Provide the (X, Y) coordinate of the cell's center where the given text is located.  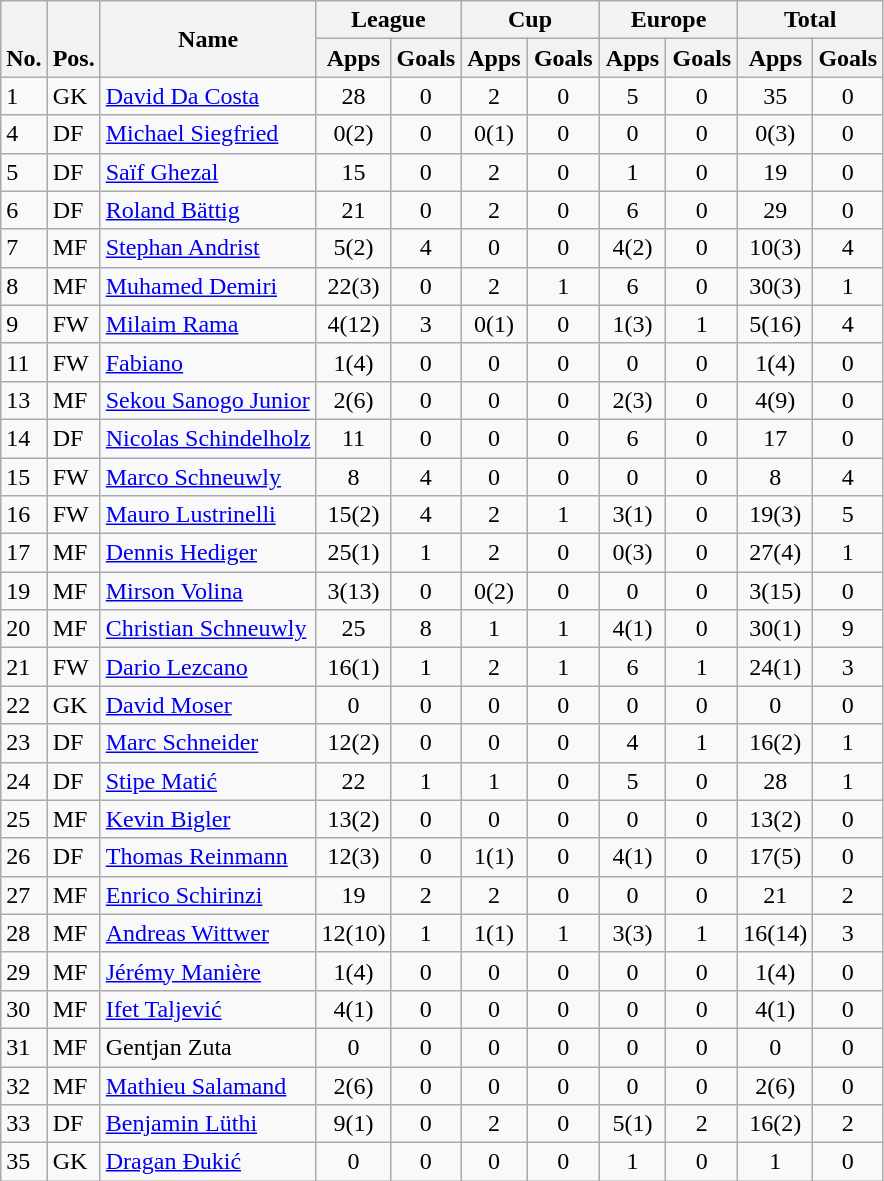
Thomas Reinmann (208, 857)
16(14) (776, 933)
23 (24, 743)
24 (24, 781)
7 (24, 248)
Total (810, 20)
Andreas Wittwer (208, 933)
5(16) (776, 324)
Pos. (74, 39)
5(2) (354, 248)
13 (24, 400)
Roland Bättig (208, 210)
3(15) (776, 591)
16 (24, 515)
12(3) (354, 857)
16(1) (354, 667)
27 (24, 895)
Christian Schneuwly (208, 629)
Kevin Bigler (208, 819)
30(1) (776, 629)
33 (24, 1124)
Muhamed Demiri (208, 286)
Enrico Schirinzi (208, 895)
No. (24, 39)
Nicolas Schindelholz (208, 438)
Michael Siegfried (208, 134)
14 (24, 438)
Cup (530, 20)
32 (24, 1085)
26 (24, 857)
David Da Costa (208, 96)
9(1) (354, 1124)
4(12) (354, 324)
30 (24, 1009)
Stephan Andrist (208, 248)
20 (24, 629)
Dragan Đukić (208, 1162)
Fabiano (208, 362)
Jérémy Manière (208, 971)
22(3) (354, 286)
Ifet Taljević (208, 1009)
Gentjan Zuta (208, 1047)
Dario Lezcano (208, 667)
24(1) (776, 667)
12(10) (354, 933)
1(3) (632, 324)
David Moser (208, 705)
4(9) (776, 400)
5(1) (632, 1124)
Mauro Lustrinelli (208, 515)
3(1) (632, 515)
Stipe Matić (208, 781)
Sekou Sanogo Junior (208, 400)
Marco Schneuwly (208, 477)
Saïf Ghezal (208, 172)
2(3) (632, 400)
Dennis Hediger (208, 553)
17(5) (776, 857)
3(3) (632, 933)
Benjamin Lüthi (208, 1124)
Marc Schneider (208, 743)
Mathieu Salamand (208, 1085)
League (388, 20)
3(13) (354, 591)
4(2) (632, 248)
10(3) (776, 248)
12(2) (354, 743)
25(1) (354, 553)
Mirson Volina (208, 591)
Milaim Rama (208, 324)
30(3) (776, 286)
27(4) (776, 553)
19(3) (776, 515)
15(2) (354, 515)
31 (24, 1047)
Name (208, 39)
Europe (668, 20)
